Determine the [x, y] coordinate at the center of the cell enclosing the given text.  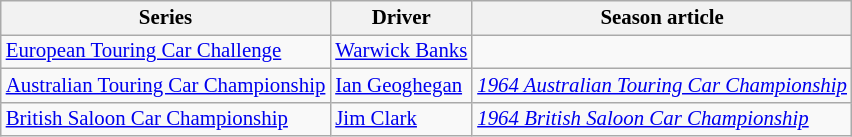
Season article [662, 18]
Ian Geoghegan [401, 85]
Driver [401, 18]
British Saloon Car Championship [166, 119]
Series [166, 18]
European Touring Car Challenge [166, 51]
Australian Touring Car Championship [166, 85]
1964 Australian Touring Car Championship [662, 85]
1964 British Saloon Car Championship [662, 119]
Warwick Banks [401, 51]
Jim Clark [401, 119]
